Capture the cell that displays the provided text and extract its (X, Y) central coordinate. 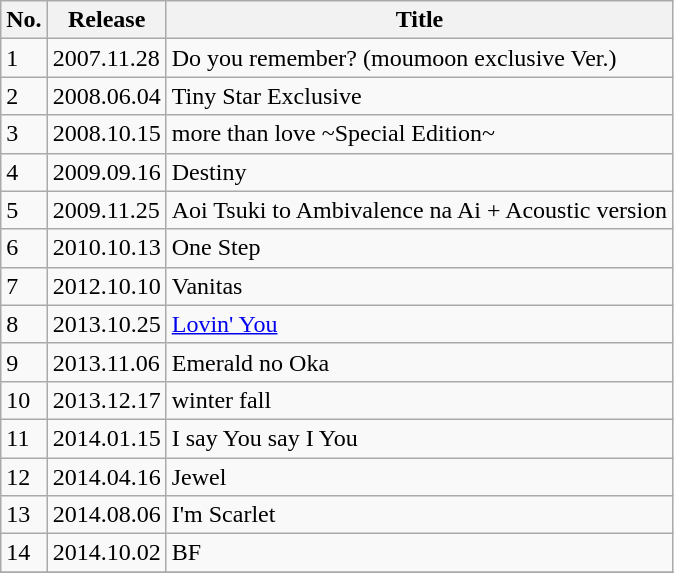
2009.09.16 (106, 172)
3 (24, 134)
8 (24, 324)
Vanitas (419, 286)
10 (24, 400)
2014.01.15 (106, 438)
Title (419, 20)
1 (24, 58)
Lovin' You (419, 324)
Aoi Tsuki to Ambivalence na Ai + Acoustic version (419, 210)
One Step (419, 248)
Emerald no Oka (419, 362)
2014.08.06 (106, 515)
14 (24, 553)
2012.10.10 (106, 286)
Tiny Star Exclusive (419, 96)
BF (419, 553)
I'm Scarlet (419, 515)
2013.11.06 (106, 362)
2008.06.04 (106, 96)
Destiny (419, 172)
2009.11.25 (106, 210)
2014.04.16 (106, 477)
Release (106, 20)
I say You say I You (419, 438)
No. (24, 20)
2013.10.25 (106, 324)
Jewel (419, 477)
11 (24, 438)
2008.10.15 (106, 134)
4 (24, 172)
2 (24, 96)
13 (24, 515)
7 (24, 286)
2014.10.02 (106, 553)
2013.12.17 (106, 400)
12 (24, 477)
2010.10.13 (106, 248)
6 (24, 248)
2007.11.28 (106, 58)
Do you remember? (moumoon exclusive Ver.) (419, 58)
more than love ~Special Edition~ (419, 134)
9 (24, 362)
5 (24, 210)
winter fall (419, 400)
